Detect which cell encompasses the target text, then output its (X, Y) center coordinate. 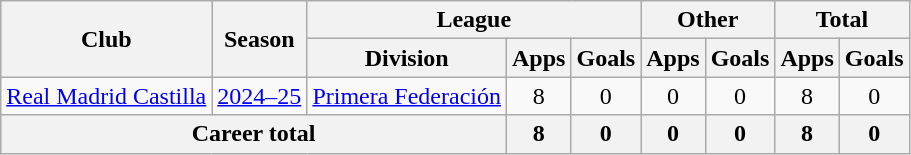
Division (407, 58)
League (474, 20)
Total (842, 20)
Real Madrid Castilla (106, 96)
Season (260, 39)
2024–25 (260, 96)
Club (106, 39)
Other (708, 20)
Primera Federación (407, 96)
Career total (254, 134)
